Extract the [X, Y] coordinate from the center of the cell holding the provided text.  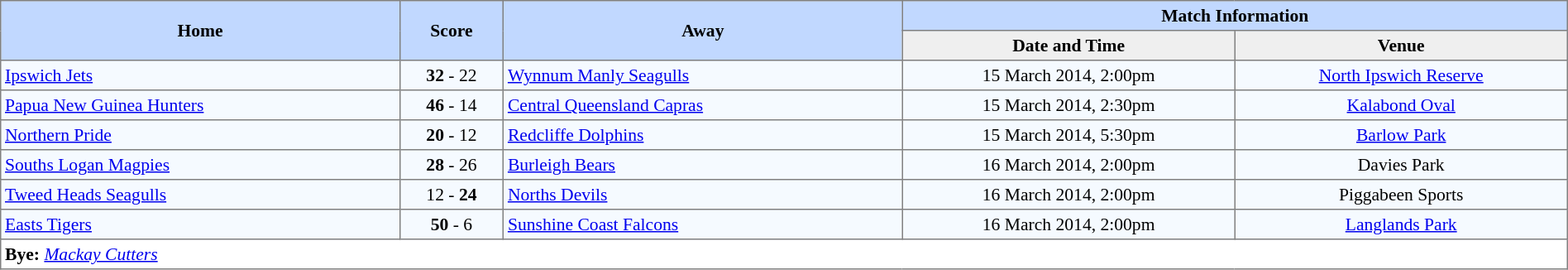
Burleigh Bears [703, 165]
Langlands Park [1401, 224]
32 - 22 [452, 75]
28 - 26 [452, 165]
Barlow Park [1401, 135]
Norths Devils [703, 195]
Date and Time [1068, 46]
Sunshine Coast Falcons [703, 224]
Piggabeen Sports [1401, 195]
Match Information [1235, 16]
Davies Park [1401, 165]
Venue [1401, 46]
46 - 14 [452, 105]
Easts Tigers [200, 224]
Tweed Heads Seagulls [200, 195]
Bye: Mackay Cutters [784, 254]
20 - 12 [452, 135]
Kalabond Oval [1401, 105]
50 - 6 [452, 224]
Central Queensland Capras [703, 105]
15 March 2014, 2:00pm [1068, 75]
12 - 24 [452, 195]
Away [703, 31]
Home [200, 31]
North Ipswich Reserve [1401, 75]
15 March 2014, 5:30pm [1068, 135]
Score [452, 31]
Papua New Guinea Hunters [200, 105]
Northern Pride [200, 135]
Wynnum Manly Seagulls [703, 75]
Redcliffe Dolphins [703, 135]
15 March 2014, 2:30pm [1068, 105]
Ipswich Jets [200, 75]
Souths Logan Magpies [200, 165]
